Identify which cell holds the provided text, then report its (X, Y) central coordinate. 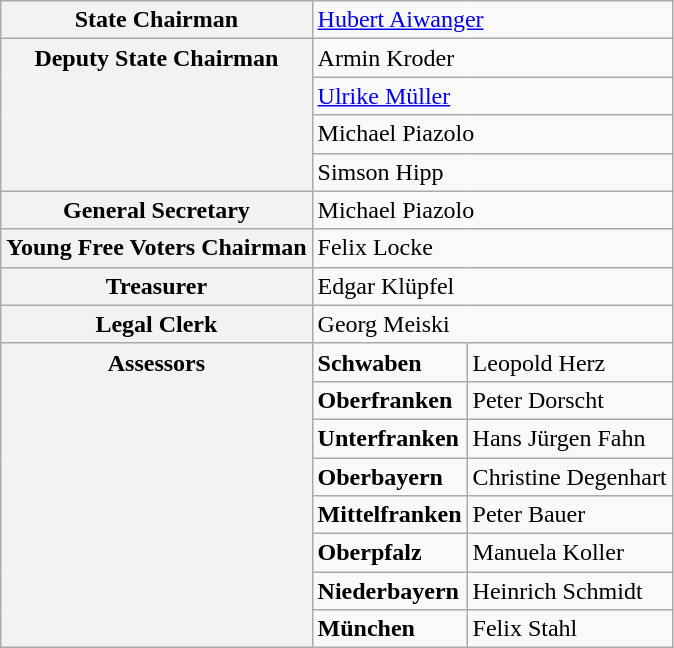
Oberfranken (390, 400)
Edgar Klüpfel (492, 286)
Felix Stahl (570, 629)
Mittelfranken (390, 515)
Schwaben (390, 362)
München (390, 629)
Manuela Koller (570, 553)
Unterfranken (390, 438)
Heinrich Schmidt (570, 591)
General Secretary (156, 210)
Assessors (156, 495)
Young Free Voters Chairman (156, 248)
Leopold Herz (570, 362)
Armin Kroder (492, 58)
Hubert Aiwanger (492, 20)
Peter Dorscht (570, 400)
Peter Bauer (570, 515)
State Chairman (156, 20)
Georg Meiski (492, 324)
Deputy State Chairman (156, 115)
Niederbayern (390, 591)
Ulrike Müller (492, 96)
Hans Jürgen Fahn (570, 438)
Felix Locke (492, 248)
Legal Clerk (156, 324)
Treasurer (156, 286)
Oberpfalz (390, 553)
Oberbayern (390, 477)
Simson Hipp (492, 172)
Christine Degenhart (570, 477)
